For the text-containing cell, return its midpoint in (X, Y) coordinate format. 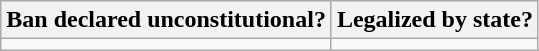
Legalized by state? (434, 20)
Ban declared unconstitutional? (166, 20)
